Locate the cell with the specified text and output its [X, Y] center coordinate. 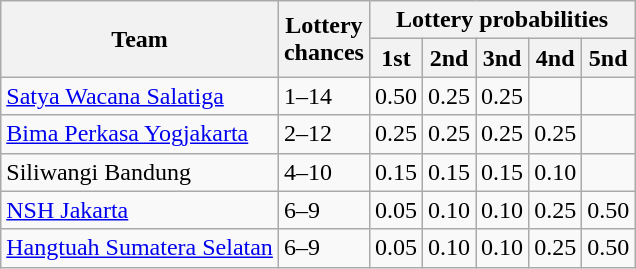
1st [396, 58]
4–10 [324, 172]
Siliwangi Bandung [140, 172]
Hangtuah Sumatera Selatan [140, 248]
Lottery probabilities [502, 20]
NSH Jakarta [140, 210]
Satya Wacana Salatiga [140, 96]
4nd [556, 58]
2nd [450, 58]
3nd [502, 58]
Lotterychances [324, 39]
1–14 [324, 96]
2–12 [324, 134]
Bima Perkasa Yogjakarta [140, 134]
Team [140, 39]
5nd [608, 58]
